Capture the cell that displays the provided text and extract its (x, y) central coordinate. 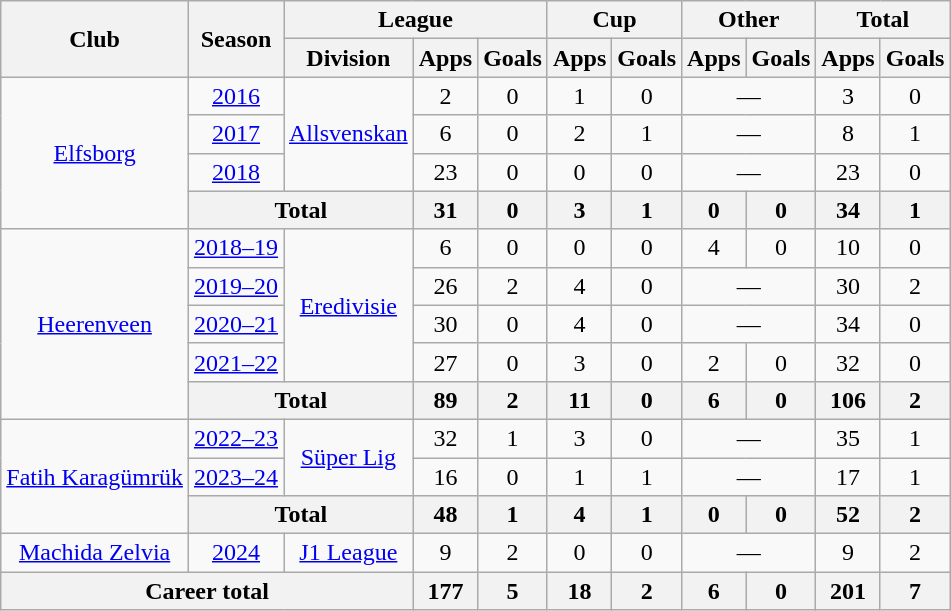
Division (349, 58)
Eredivisie (349, 305)
Club (95, 39)
7 (915, 591)
89 (445, 400)
2020–21 (236, 324)
Fatih Karagümrük (95, 476)
J1 League (349, 553)
2021–22 (236, 362)
11 (579, 400)
Heerenveen (95, 324)
17 (848, 477)
Allsvenskan (349, 134)
201 (848, 591)
Other (749, 20)
8 (848, 134)
Elfsborg (95, 153)
2017 (236, 134)
177 (445, 591)
10 (848, 248)
Süper Lig (349, 457)
48 (445, 515)
2023–24 (236, 477)
27 (445, 362)
35 (848, 438)
52 (848, 515)
Career total (207, 591)
106 (848, 400)
2024 (236, 553)
League (416, 20)
Machida Zelvia (95, 553)
2018–19 (236, 248)
26 (445, 286)
2019–20 (236, 286)
31 (445, 210)
2018 (236, 172)
Season (236, 39)
2016 (236, 96)
Cup (614, 20)
5 (513, 591)
18 (579, 591)
16 (445, 477)
2022–23 (236, 438)
